Capture the cell that displays the provided text and extract its (x, y) central coordinate. 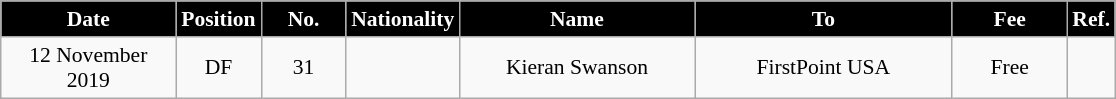
Nationality (402, 19)
Ref. (1091, 19)
Kieran Swanson (576, 68)
No. (304, 19)
12 November 2019 (88, 68)
31 (304, 68)
To (824, 19)
Position (218, 19)
Free (1010, 68)
Fee (1010, 19)
FirstPoint USA (824, 68)
Name (576, 19)
Date (88, 19)
DF (218, 68)
